Provide the [X, Y] coordinate of the cell's center where the given text is located.  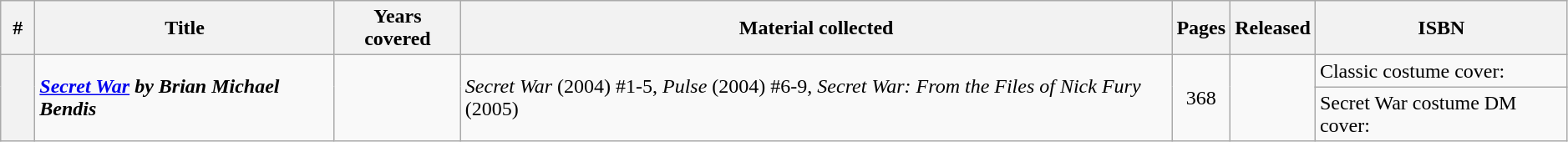
Secret War (2004) #1-5, Pulse (2004) #6-9, Secret War: From the Files of Nick Fury (2005) [816, 99]
368 [1201, 99]
Pages [1201, 28]
Secret War by Brian Michael Bendis [185, 99]
# [18, 28]
ISBN [1441, 28]
Classic costume cover: [1441, 71]
Secret War costume DM cover: [1441, 114]
Years covered [398, 28]
Released [1273, 28]
Title [185, 28]
Material collected [816, 28]
